Output the (x, y) coordinate of the center of the cell containing the given text.  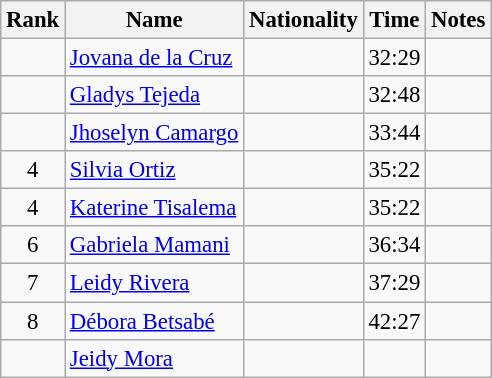
Name (154, 20)
8 (33, 321)
Rank (33, 20)
42:27 (394, 321)
Jeidy Mora (154, 358)
Débora Betsabé (154, 321)
37:29 (394, 283)
Gabriela Mamani (154, 245)
Nationality (304, 20)
Katerine Tisalema (154, 208)
33:44 (394, 133)
Silvia Ortiz (154, 170)
Leidy Rivera (154, 283)
Notes (458, 20)
Jhoselyn Camargo (154, 133)
Gladys Tejeda (154, 95)
Jovana de la Cruz (154, 58)
32:29 (394, 58)
7 (33, 283)
6 (33, 245)
32:48 (394, 95)
36:34 (394, 245)
Time (394, 20)
